Pinpoint the cell where the given text exists, returning its (X, Y) midpoint coordinate. 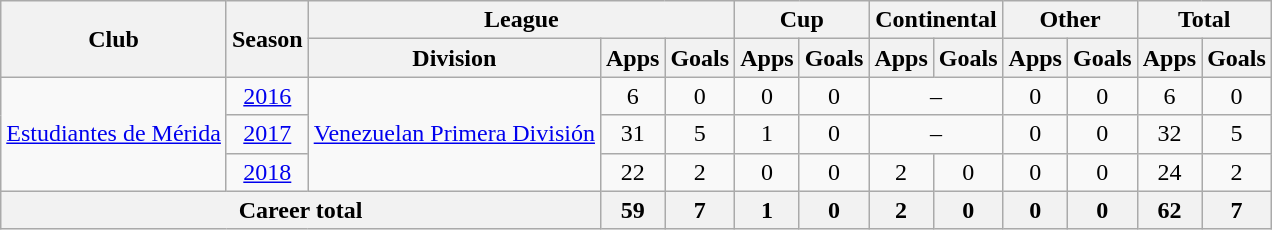
31 (632, 134)
Club (114, 39)
2016 (267, 96)
62 (1169, 210)
Season (267, 39)
2017 (267, 134)
Total (1204, 20)
Division (454, 58)
Other (1070, 20)
Cup (802, 20)
24 (1169, 172)
22 (632, 172)
2018 (267, 172)
59 (632, 210)
Career total (301, 210)
Venezuelan Primera División (454, 134)
League (521, 20)
Continental (936, 20)
Estudiantes de Mérida (114, 134)
32 (1169, 134)
